Detect which cell encompasses the target text, then output its (x, y) center coordinate. 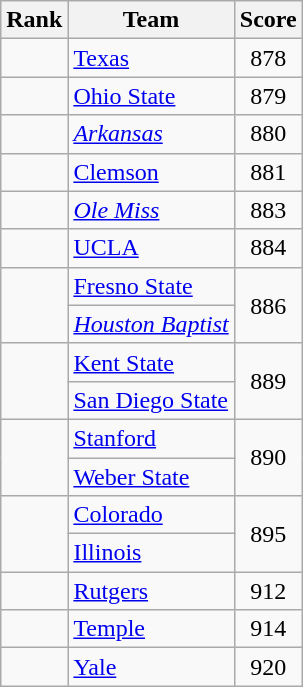
880 (268, 134)
Team (151, 20)
Score (268, 20)
Rutgers (151, 591)
895 (268, 534)
Ole Miss (151, 210)
Kent State (151, 362)
Fresno State (151, 286)
878 (268, 58)
Rank (34, 20)
881 (268, 172)
San Diego State (151, 400)
Yale (151, 667)
Clemson (151, 172)
912 (268, 591)
UCLA (151, 248)
884 (268, 248)
Texas (151, 58)
Ohio State (151, 96)
Stanford (151, 438)
Arkansas (151, 134)
889 (268, 381)
920 (268, 667)
Temple (151, 629)
Illinois (151, 553)
890 (268, 457)
Weber State (151, 477)
Colorado (151, 515)
883 (268, 210)
914 (268, 629)
879 (268, 96)
886 (268, 305)
Houston Baptist (151, 324)
